Pinpoint the cell where the given text exists, returning its (x, y) midpoint coordinate. 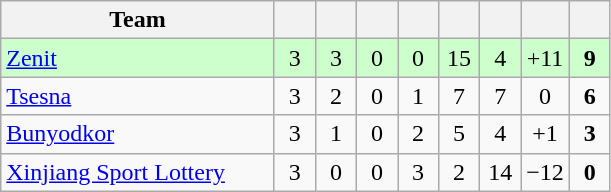
Bunyodkor (138, 134)
6 (590, 96)
5 (460, 134)
Team (138, 20)
Tsesna (138, 96)
15 (460, 58)
+1 (546, 134)
+11 (546, 58)
Xinjiang Sport Lottery (138, 172)
Zenit (138, 58)
9 (590, 58)
−12 (546, 172)
14 (500, 172)
